Determine the (x, y) coordinate at the center of the cell enclosing the given text.  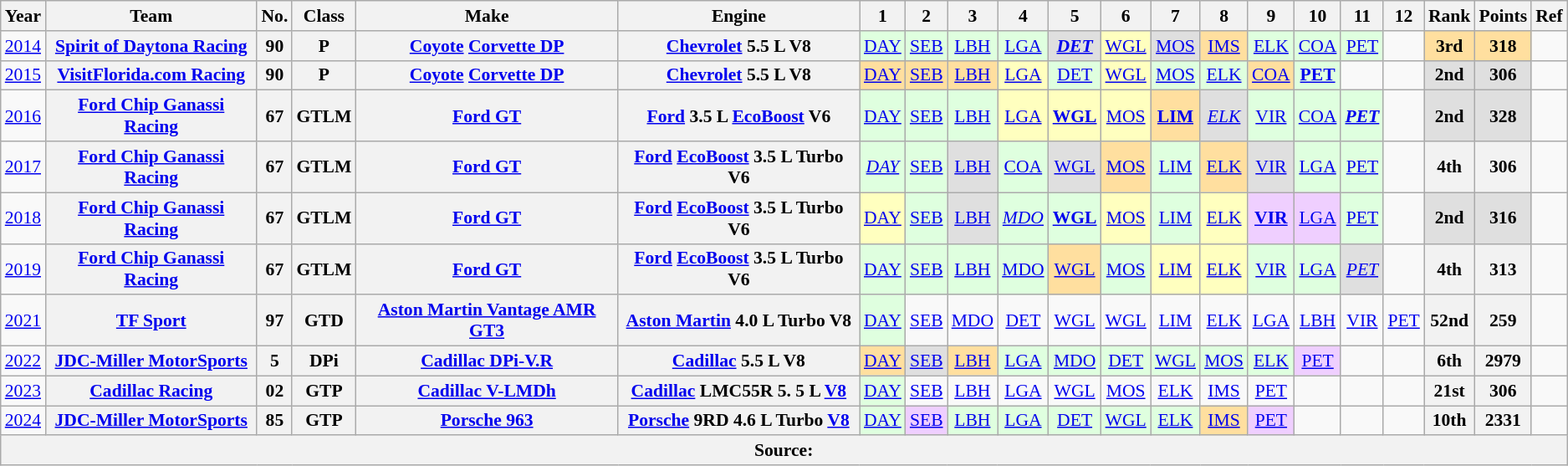
1 (883, 16)
10 (1318, 16)
Cadillac V-LMDh (487, 391)
2979 (1503, 361)
2018 (23, 218)
DPi (324, 361)
Points (1503, 16)
Team (151, 16)
3rd (1450, 46)
Porsche 9RD 4.6 L Turbo V8 (739, 421)
8 (1224, 16)
Class (324, 16)
6 (1126, 16)
4 (1024, 16)
Year (23, 16)
2021 (23, 321)
Ford 3.5 L EcoBoost V6 (739, 115)
Cadillac 5.5 L V8 (739, 361)
259 (1503, 321)
52nd (1450, 321)
Porsche 963 (487, 421)
2017 (23, 167)
TF Sport (151, 321)
VisitFlorida.com Racing (151, 75)
Spirit of Daytona Racing (151, 46)
Ref (1549, 16)
2022 (23, 361)
9 (1271, 16)
2015 (23, 75)
11 (1361, 16)
6th (1450, 361)
Rank (1450, 16)
3 (973, 16)
328 (1503, 115)
2 (927, 16)
Engine (739, 16)
2331 (1503, 421)
2016 (23, 115)
Aston Martin Vantage AMR GT3 (487, 321)
Aston Martin 4.0 L Turbo V8 (739, 321)
313 (1503, 269)
21st (1450, 391)
GTD (324, 321)
7 (1176, 16)
318 (1503, 46)
10th (1450, 421)
2019 (23, 269)
Source: (784, 451)
Cadillac Racing (151, 391)
12 (1403, 16)
2024 (23, 421)
2023 (23, 391)
02 (274, 391)
Make (487, 16)
Cadillac LMC55R 5. 5 L V8 (739, 391)
316 (1503, 218)
97 (274, 321)
2014 (23, 46)
Cadillac DPi-V.R (487, 361)
85 (274, 421)
No. (274, 16)
